Determine the (X, Y) coordinate at the center of the cell enclosing the given text.  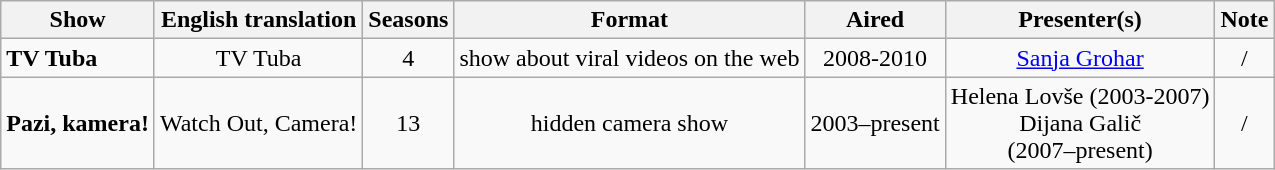
4 (408, 58)
Show (78, 20)
Format (630, 20)
2008-2010 (875, 58)
2003–present (875, 123)
Sanja Grohar (1080, 58)
Seasons (408, 20)
hidden camera show (630, 123)
13 (408, 123)
Pazi, kamera! (78, 123)
Aired (875, 20)
Helena Lovše (2003-2007)Dijana Galič(2007–present) (1080, 123)
show about viral videos on the web (630, 58)
Presenter(s) (1080, 20)
Watch Out, Camera! (258, 123)
Note (1244, 20)
English translation (258, 20)
